Scan for the cell matching the given text and deliver its (x, y) coordinate at center. 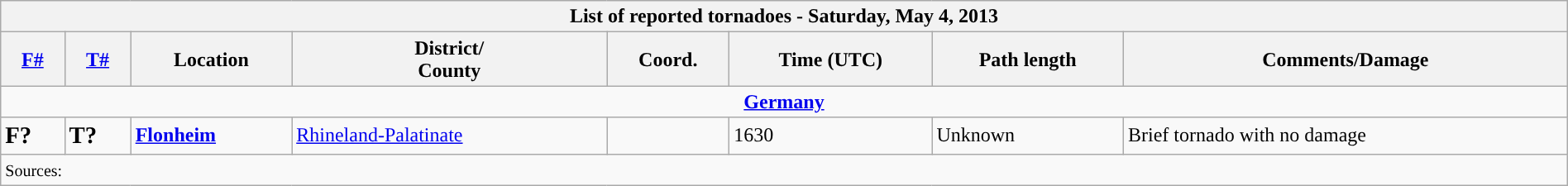
Sources: (784, 169)
T# (98, 60)
Coord. (668, 60)
Comments/Damage (1346, 60)
Flonheim (212, 136)
T? (98, 136)
District/County (450, 60)
List of reported tornadoes - Saturday, May 4, 2013 (784, 17)
Location (212, 60)
Path length (1028, 60)
1630 (830, 136)
Germany (784, 102)
F? (33, 136)
Rhineland-Palatinate (450, 136)
F# (33, 60)
Brief tornado with no damage (1346, 136)
Unknown (1028, 136)
Time (UTC) (830, 60)
